Capture the cell that displays the provided text and extract its (x, y) central coordinate. 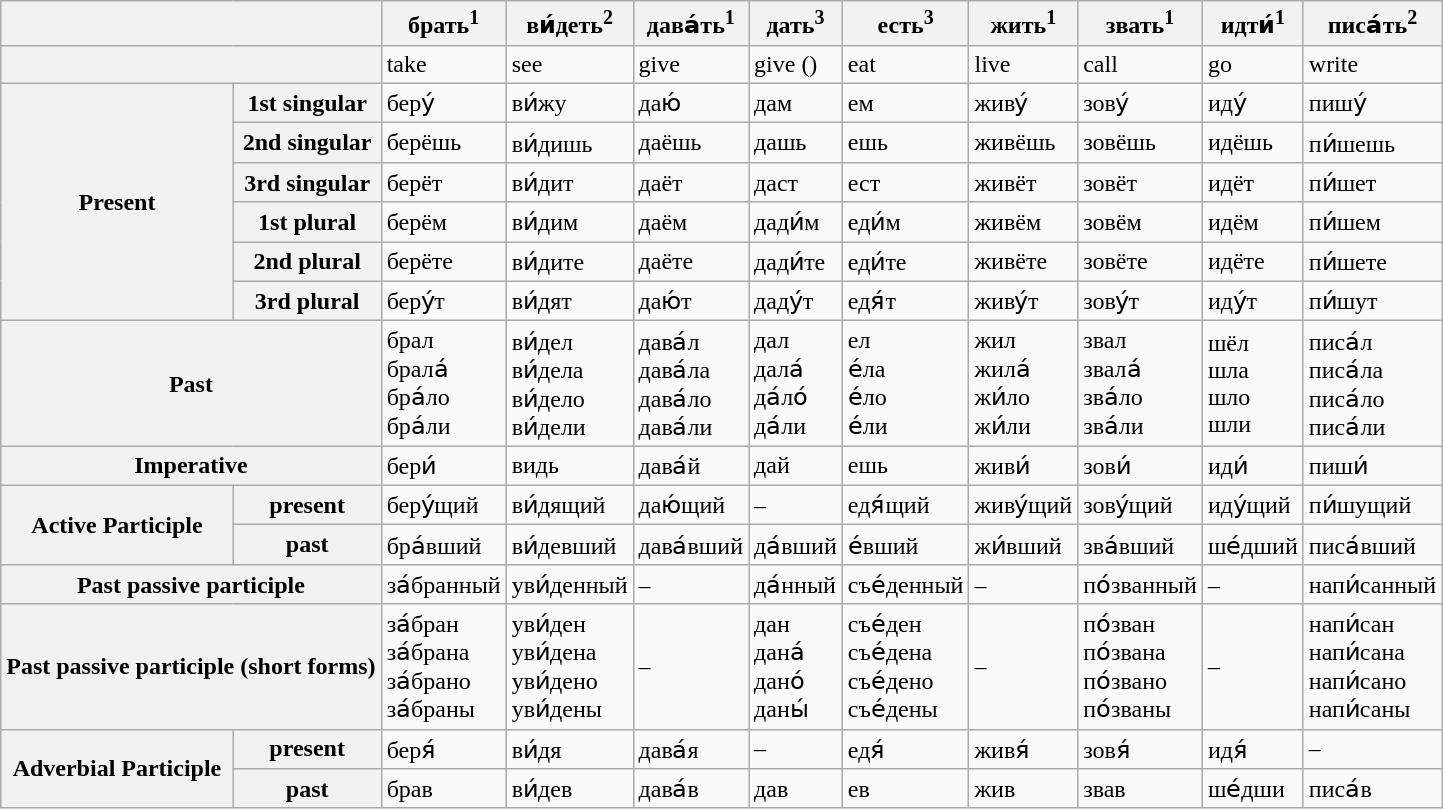
съе́ден съе́дена съе́дено съе́дены (906, 666)
беру́ (444, 103)
дандана́ дано́даны́ (796, 666)
пи́шете (1372, 262)
зовя́ (1140, 749)
ше́дши (1252, 789)
беря́ (444, 749)
звать1 (1140, 24)
ви́дев (570, 789)
go (1252, 64)
живи́ (1024, 466)
живёшь (1024, 143)
даёт (690, 182)
живём (1024, 222)
писа́ть2 (1372, 24)
ви́делви́делави́делови́дели (570, 384)
живу́щий (1024, 505)
еди́те (906, 262)
call (1140, 64)
пишу́ (1372, 103)
далдала́да́ло́да́ли (796, 384)
Active Participle (117, 524)
жив (1024, 789)
дади́м (796, 222)
берём (444, 222)
Past passive participle (short forms) (191, 666)
съе́денный (906, 584)
даю́т (690, 301)
даёте (690, 262)
беру́т (444, 301)
ви́девший (570, 545)
ви́дит (570, 182)
бери́ (444, 466)
зовёшь (1140, 143)
берёшь (444, 143)
еди́м (906, 222)
write (1372, 64)
еле́лае́лое́ли (906, 384)
даст (796, 182)
идёшь (1252, 143)
напи́санный (1372, 584)
иди́ (1252, 466)
идём (1252, 222)
give (690, 64)
дава́вший (690, 545)
за́бранза́браназа́брано за́браны (444, 666)
беру́щий (444, 505)
ви́дя (570, 749)
даёшь (690, 143)
бра́вший (444, 545)
пиши́ (1372, 466)
писа́в (1372, 789)
take (444, 64)
да́вший (796, 545)
даю́щий (690, 505)
Past (191, 384)
дай (796, 466)
зову́ (1140, 103)
ви́дят (570, 301)
дав (796, 789)
Adverbial Participle (117, 768)
живёт (1024, 182)
зову́щий (1140, 505)
пи́шущий (1372, 505)
жилжила́жи́ложи́ли (1024, 384)
ви́дите (570, 262)
ви́дящий (570, 505)
дать3 (796, 24)
дашь (796, 143)
звав (1140, 789)
дава́й (690, 466)
идя́ (1252, 749)
едя́щий (906, 505)
пи́шешь (1372, 143)
пи́шут (1372, 301)
е́вший (906, 545)
живу́ (1024, 103)
дава́в (690, 789)
дам (796, 103)
уви́денуви́денауви́дено уви́дены (570, 666)
идти́1 (1252, 24)
звалзвала́зва́лозва́ли (1140, 384)
живу́т (1024, 301)
зовёт (1140, 182)
дава́ть1 (690, 24)
напи́сан напи́сана напи́сано напи́саны (1372, 666)
give () (796, 64)
едя́ (906, 749)
дава́лдава́ладава́лодава́ли (690, 384)
жи́вший (1024, 545)
зва́вший (1140, 545)
Past passive participle (191, 584)
иду́ (1252, 103)
live (1024, 64)
ви́жу (570, 103)
даю́ (690, 103)
дава́я (690, 749)
ви́дим (570, 222)
иду́т (1252, 301)
Present (117, 202)
писа́вший (1372, 545)
берёт (444, 182)
брав (444, 789)
брать1 (444, 24)
едя́т (906, 301)
ем (906, 103)
писа́л писа́ла писа́ло писа́ли (1372, 384)
2nd singular (307, 143)
ше́дший (1252, 545)
зову́т (1140, 301)
идёт (1252, 182)
3rd plural (307, 301)
идёте (1252, 262)
бралбрала́бра́лобра́ли (444, 384)
живя́ (1024, 749)
3rd singular (307, 182)
пи́шет (1372, 182)
берёте (444, 262)
зовёте (1140, 262)
ви́деть2 (570, 24)
1st singular (307, 103)
ви́дишь (570, 143)
зовём (1140, 222)
иду́щий (1252, 505)
даду́т (796, 301)
да́нный (796, 584)
2nd plural (307, 262)
даём (690, 222)
за́бранный (444, 584)
eat (906, 64)
есть3 (906, 24)
живёте (1024, 262)
жить1 (1024, 24)
по́званный (1140, 584)
дади́те (796, 262)
уви́денный (570, 584)
пи́шем (1372, 222)
ев (906, 789)
шёлшлашло шли (1252, 384)
зови́ (1140, 466)
see (570, 64)
по́зван по́звана по́звано по́званы (1140, 666)
ест (906, 182)
видь (570, 466)
1st plural (307, 222)
Imperative (191, 466)
